Identify which cell holds the provided text, then report its [x, y] central coordinate. 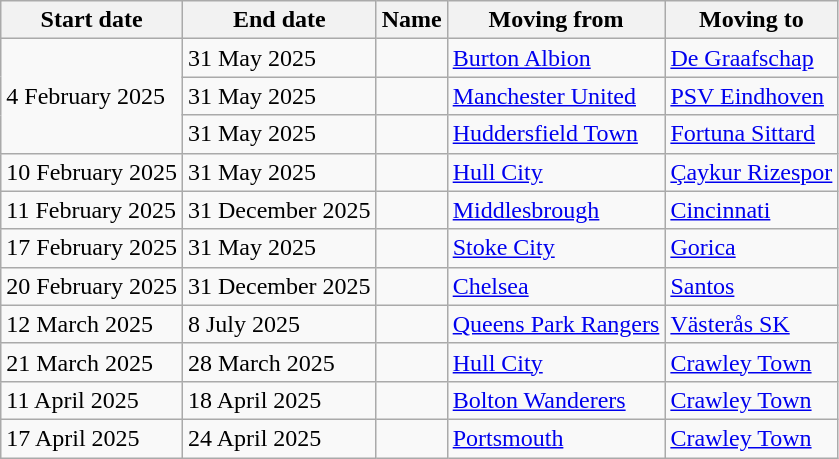
18 April 2025 [279, 400]
28 March 2025 [279, 362]
20 February 2025 [92, 286]
12 March 2025 [92, 324]
Gorica [752, 248]
PSV Eindhoven [752, 96]
Fortuna Sittard [752, 134]
Middlesbrough [556, 210]
Cincinnati [752, 210]
17 February 2025 [92, 248]
Çaykur Rizespor [752, 172]
End date [279, 20]
4 February 2025 [92, 96]
Stoke City [556, 248]
11 February 2025 [92, 210]
Queens Park Rangers [556, 324]
24 April 2025 [279, 438]
Moving to [752, 20]
Start date [92, 20]
Burton Albion [556, 58]
Name [412, 20]
Portsmouth [556, 438]
Huddersfield Town [556, 134]
8 July 2025 [279, 324]
21 March 2025 [92, 362]
11 April 2025 [92, 400]
Santos [752, 286]
Moving from [556, 20]
10 February 2025 [92, 172]
Bolton Wanderers [556, 400]
Manchester United [556, 96]
Chelsea [556, 286]
De Graafschap [752, 58]
Västerås SK [752, 324]
17 April 2025 [92, 438]
